Output the (X, Y) coordinate of the center of the cell containing the given text.  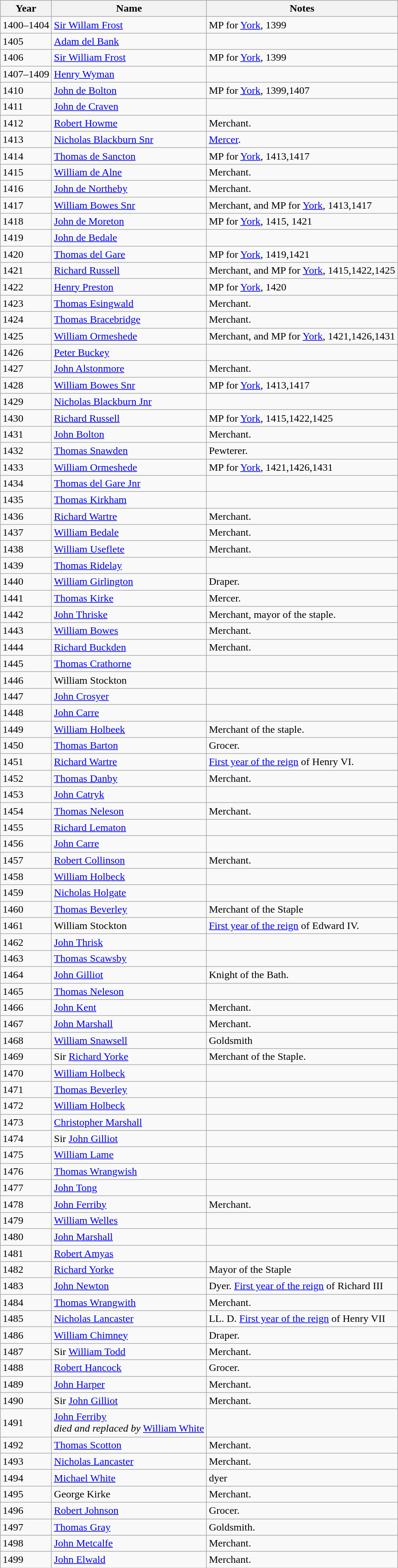
Peter Buckey (129, 352)
William Bedale (129, 533)
First year of the reign of Henry VI. (302, 762)
Goldsmith (302, 1040)
Thomas Ridelay (129, 565)
Thomas Gray (129, 1527)
Richard Lematon (129, 827)
1435 (26, 500)
1478 (26, 1204)
Goldsmith. (302, 1527)
1470 (26, 1073)
1460 (26, 909)
MP for York, 1421,1426,1431 (302, 467)
Thomas Wrangwith (129, 1303)
Sir Richard Yorke (129, 1057)
Thomas Wrangwish (129, 1171)
1445 (26, 664)
1405 (26, 41)
1487 (26, 1352)
1433 (26, 467)
Henry Wyman (129, 74)
Thomas de Sancton (129, 156)
Thomas Scotton (129, 1445)
Thomas Kirkham (129, 500)
Adam del Bank (129, 41)
1462 (26, 942)
1423 (26, 303)
1488 (26, 1368)
Robert Howme (129, 123)
1416 (26, 188)
Robert Collinson (129, 860)
1461 (26, 926)
John Elwald (129, 1560)
1438 (26, 549)
Thomas del Gare Jnr (129, 484)
1449 (26, 729)
1468 (26, 1040)
MP for York, 1419,1421 (302, 254)
1466 (26, 1008)
William Welles (129, 1220)
George Kirke (129, 1494)
1486 (26, 1335)
Richard Buckden (129, 647)
1467 (26, 1024)
1414 (26, 156)
1443 (26, 631)
LL. D. First year of the reign of Henry VII (302, 1319)
William Lame (129, 1155)
John Crosyer (129, 696)
1420 (26, 254)
1437 (26, 533)
1440 (26, 582)
Sir William Todd (129, 1352)
Thomas Crathorne (129, 664)
1459 (26, 893)
First year of the reign of Edward IV. (302, 926)
1453 (26, 795)
John Kent (129, 1008)
1472 (26, 1106)
John de Craven (129, 107)
1442 (26, 614)
Thomas Bracebridge (129, 320)
Michael White (129, 1478)
1421 (26, 271)
1457 (26, 860)
Merchant, and MP for York, 1421,1426,1431 (302, 336)
John Harper (129, 1384)
1412 (26, 123)
William Holbeek (129, 729)
1493 (26, 1461)
1477 (26, 1188)
1498 (26, 1543)
1471 (26, 1090)
Thomas Snawden (129, 451)
1482 (26, 1270)
John Newton (129, 1286)
1439 (26, 565)
1411 (26, 107)
John Alstonmore (129, 369)
Robert Hancock (129, 1368)
1419 (26, 238)
John de Moreton (129, 222)
Thomas Esingwald (129, 303)
John Tong (129, 1188)
1479 (26, 1220)
Robert Johnson (129, 1510)
1410 (26, 90)
John Thriske (129, 614)
1458 (26, 877)
1436 (26, 516)
William Bowes (129, 631)
Nicholas Blackburn Jnr (129, 401)
1454 (26, 811)
1475 (26, 1155)
1418 (26, 222)
1499 (26, 1560)
1464 (26, 975)
Name (129, 9)
1415 (26, 172)
MP for York, 1420 (302, 287)
Thomas Scawsby (129, 958)
1451 (26, 762)
Year (26, 9)
1495 (26, 1494)
1407–1409 (26, 74)
1446 (26, 680)
1448 (26, 713)
1447 (26, 696)
John Catryk (129, 795)
1494 (26, 1478)
1489 (26, 1384)
John Gilliot (129, 975)
Knight of the Bath. (302, 975)
Henry Preston (129, 287)
1450 (26, 746)
John de Bedale (129, 238)
1400–1404 (26, 25)
1434 (26, 484)
1406 (26, 58)
1497 (26, 1527)
Robert Amyas (129, 1253)
Sir William Frost (129, 58)
1432 (26, 451)
1496 (26, 1510)
1444 (26, 647)
1441 (26, 598)
1465 (26, 991)
1476 (26, 1171)
1473 (26, 1122)
dyer (302, 1478)
Nicholas Holgate (129, 893)
Merchant, mayor of the staple. (302, 614)
Richard Yorke (129, 1270)
Christopher Marshall (129, 1122)
1481 (26, 1253)
1455 (26, 827)
1456 (26, 844)
John de Bolton (129, 90)
John Ferriby died and replaced by William White (129, 1423)
1490 (26, 1401)
1413 (26, 139)
Pewterer. (302, 451)
William Chimney (129, 1335)
Thomas Danby (129, 778)
Merchant, and MP for York, 1415,1422,1425 (302, 271)
Merchant, and MP for York, 1413,1417 (302, 205)
Merchant of the staple. (302, 729)
1463 (26, 958)
MP for York, 1415, 1421 (302, 222)
Dyer. First year of the reign of Richard III (302, 1286)
MP for York, 1415,1422,1425 (302, 418)
Merchant of the Staple. (302, 1057)
Thomas Kirke (129, 598)
1480 (26, 1237)
Thomas Barton (129, 746)
1431 (26, 434)
Merchant of the Staple (302, 909)
Notes (302, 9)
1430 (26, 418)
1417 (26, 205)
Sir Willam Frost (129, 25)
John Ferriby (129, 1204)
1428 (26, 385)
1485 (26, 1319)
1469 (26, 1057)
John Bolton (129, 434)
John Metcalfe (129, 1543)
1484 (26, 1303)
1483 (26, 1286)
1429 (26, 401)
1427 (26, 369)
John de Northeby (129, 188)
1424 (26, 320)
Nicholas Blackburn Snr (129, 139)
John Thrisk (129, 942)
1425 (26, 336)
William Useflete (129, 549)
1491 (26, 1423)
William Girlington (129, 582)
1426 (26, 352)
William de Alne (129, 172)
William Snawsell (129, 1040)
1422 (26, 287)
Mayor of the Staple (302, 1270)
1452 (26, 778)
1492 (26, 1445)
Thomas del Gare (129, 254)
1474 (26, 1139)
MP for York, 1399,1407 (302, 90)
